From the cell containing the given text, extract its center point as (x, y) coordinate. 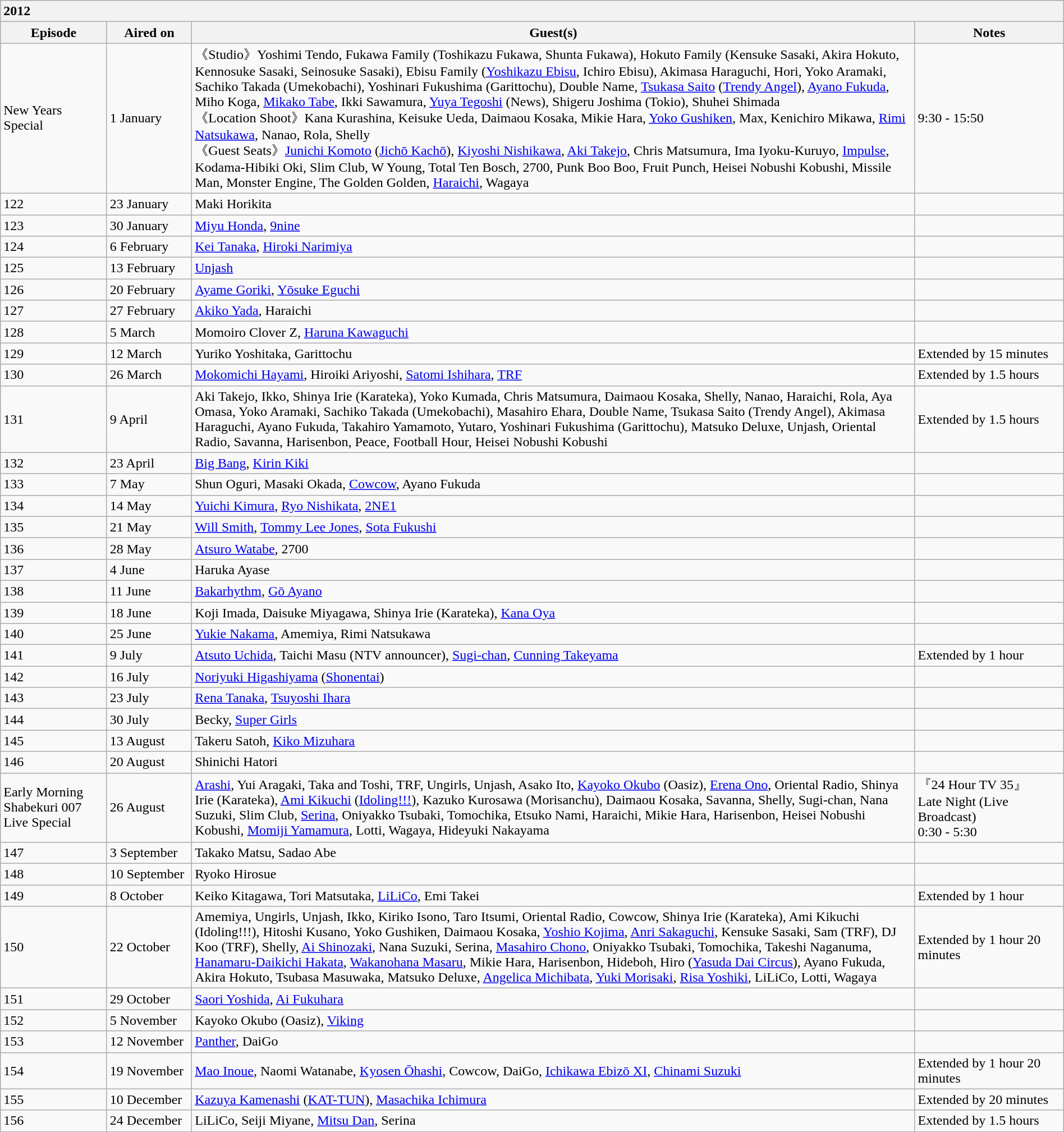
132 (54, 463)
14 May (149, 506)
Noriyuki Higashiyama (Shonentai) (553, 677)
146 (54, 762)
Kazuya Kamenashi (KAT-TUN), Masachika Ichimura (553, 1099)
136 (54, 548)
Atsuro Watabe, 2700 (553, 548)
『24 Hour TV 35』Late Night (Live Broadcast)0:30 - 5:30 (989, 808)
18 June (149, 612)
Koji Imada, Daisuke Miyagawa, Shinya Irie (Karateka), Kana Oya (553, 612)
Akiko Yada, Haraichi (553, 311)
Yukie Nakama, Amemiya, Rimi Natsukawa (553, 634)
LiLiCo, Seiji Miyane, Mitsu Dan, Serina (553, 1121)
Aired on (149, 33)
126 (54, 290)
Will Smith, Tommy Lee Jones, Sota Fukushi (553, 527)
30 January (149, 225)
Yuichi Kimura, Ryo Nishikata, 2NE1 (553, 506)
153 (54, 1042)
27 February (149, 311)
New Years Special (54, 118)
150 (54, 947)
25 June (149, 634)
5 March (149, 332)
133 (54, 484)
29 October (149, 999)
154 (54, 1071)
19 November (149, 1071)
16 July (149, 677)
Episode (54, 33)
Atsuto Uchida, Taichi Masu (NTV announcer), Sugi-chan, Cunning Takeyama (553, 656)
Mao Inoue, Naomi Watanabe, Kyosen Ōhashi, Cowcow, DaiGo, Ichikawa Ebizō XI, Chinami Suzuki (553, 1071)
Ayame Goriki, Yōsuke Eguchi (553, 290)
3 September (149, 853)
22 October (149, 947)
144 (54, 719)
147 (54, 853)
Notes (989, 33)
140 (54, 634)
23 July (149, 698)
137 (54, 570)
135 (54, 527)
130 (54, 375)
12 March (149, 354)
26 March (149, 375)
1 January (149, 118)
Bakarhythm, Gō Ayano (553, 591)
Extended by 15 minutes (989, 354)
20 August (149, 762)
156 (54, 1121)
4 June (149, 570)
5 November (149, 1020)
11 June (149, 591)
145 (54, 741)
Takako Matsu, Sadao Abe (553, 853)
Keiko Kitagawa, Tori Matsutaka, LiLiCo, Emi Takei (553, 896)
10 September (149, 874)
138 (54, 591)
8 October (149, 896)
Shun Oguri, Masaki Okada, Cowcow, Ayano Fukuda (553, 484)
122 (54, 204)
9:30 - 15:50 (989, 118)
149 (54, 896)
13 August (149, 741)
142 (54, 677)
151 (54, 999)
134 (54, 506)
127 (54, 311)
141 (54, 656)
152 (54, 1020)
139 (54, 612)
129 (54, 354)
Early Morning Shabekuri 007 Live Special (54, 808)
128 (54, 332)
21 May (149, 527)
24 December (149, 1121)
2012 (532, 11)
Takeru Satoh, Kiko Mizuhara (553, 741)
131 (54, 419)
143 (54, 698)
Mokomichi Hayami, Hiroiki Ariyoshi, Satomi Ishihara, TRF (553, 375)
26 August (149, 808)
23 January (149, 204)
Saori Yoshida, Ai Fukuhara (553, 999)
148 (54, 874)
Kei Tanaka, Hiroki Narimiya (553, 247)
Shinichi Hatori (553, 762)
155 (54, 1099)
125 (54, 268)
Rena Tanaka, Tsuyoshi Ihara (553, 698)
Miyu Honda, 9nine (553, 225)
12 November (149, 1042)
Becky, Super Girls (553, 719)
Momoiro Clover Z, Haruna Kawaguchi (553, 332)
Big Bang, Kirin Kiki (553, 463)
Maki Horikita (553, 204)
Haruka Ayase (553, 570)
6 February (149, 247)
20 February (149, 290)
Panther, DaiGo (553, 1042)
13 February (149, 268)
28 May (149, 548)
Unjash (553, 268)
Ryoko Hirosue (553, 874)
124 (54, 247)
7 May (149, 484)
9 April (149, 419)
Guest(s) (553, 33)
30 July (149, 719)
10 December (149, 1099)
23 April (149, 463)
Kayoko Okubo (Oasiz), Viking (553, 1020)
Extended by 20 minutes (989, 1099)
Yuriko Yoshitaka, Garittochu (553, 354)
9 July (149, 656)
123 (54, 225)
